Locate the cell with the specified text and output its [X, Y] center coordinate. 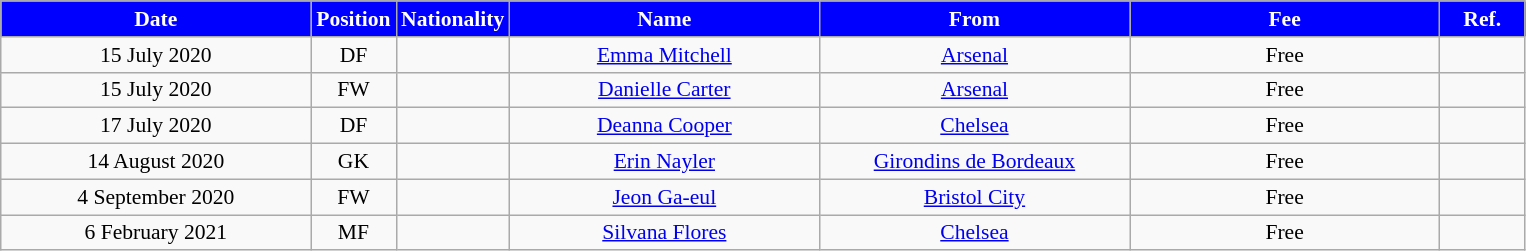
Deanna Cooper [664, 126]
MF [354, 233]
From [974, 19]
6 February 2021 [156, 233]
Nationality [452, 19]
14 August 2020 [156, 162]
Emma Mitchell [664, 55]
Girondins de Bordeaux [974, 162]
17 July 2020 [156, 126]
4 September 2020 [156, 197]
Jeon Ga-eul [664, 197]
Bristol City [974, 197]
Date [156, 19]
Fee [1285, 19]
GK [354, 162]
Erin Nayler [664, 162]
Ref. [1482, 19]
Danielle Carter [664, 90]
Silvana Flores [664, 233]
Position [354, 19]
Name [664, 19]
